Return the [x, y] coordinate for the center point of the cell that contains the specified text.  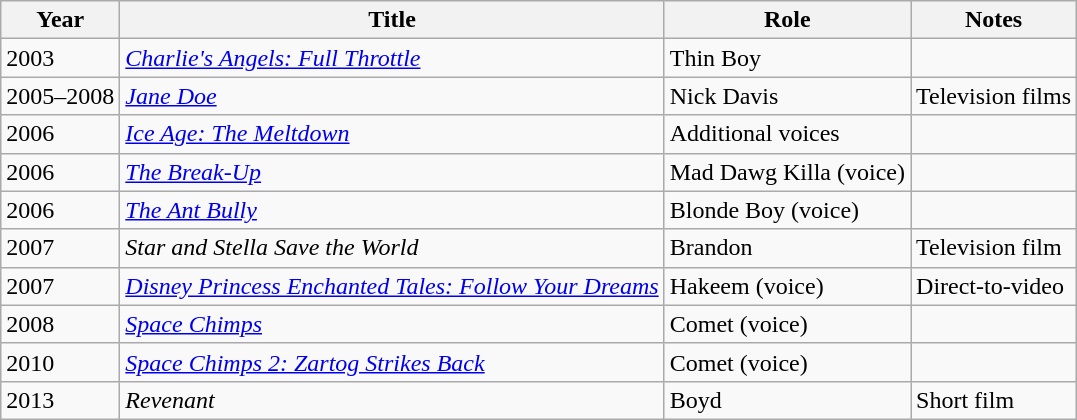
Hakeem (voice) [787, 286]
2008 [60, 324]
2013 [60, 400]
Role [787, 20]
Revenant [392, 400]
Star and Stella Save the World [392, 248]
Boyd [787, 400]
Direct-to-video [994, 286]
Thin Boy [787, 58]
Ice Age: The Meltdown [392, 134]
Charlie's Angels: Full Throttle [392, 58]
2005–2008 [60, 96]
Brandon [787, 248]
Nick Davis [787, 96]
2010 [60, 362]
Disney Princess Enchanted Tales: Follow Your Dreams [392, 286]
Title [392, 20]
Space Chimps 2: Zartog Strikes Back [392, 362]
Additional voices [787, 134]
Short film [994, 400]
Blonde Boy (voice) [787, 210]
Space Chimps [392, 324]
Jane Doe [392, 96]
2003 [60, 58]
The Break-Up [392, 172]
The Ant Bully [392, 210]
Mad Dawg Killa (voice) [787, 172]
Television films [994, 96]
Year [60, 20]
Notes [994, 20]
Television film [994, 248]
